Pinpoint the cell where the given text exists, returning its [X, Y] midpoint coordinate. 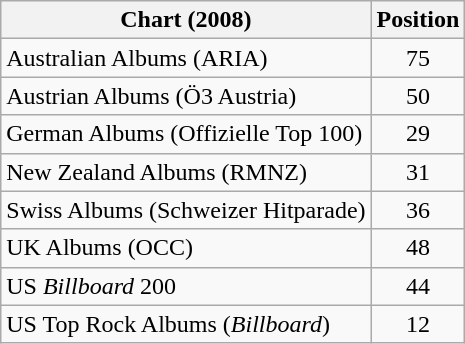
UK Albums (OCC) [186, 248]
12 [418, 324]
New Zealand Albums (RMNZ) [186, 172]
US Billboard 200 [186, 286]
50 [418, 96]
Chart (2008) [186, 20]
31 [418, 172]
Position [418, 20]
29 [418, 134]
36 [418, 210]
Austrian Albums (Ö3 Austria) [186, 96]
Swiss Albums (Schweizer Hitparade) [186, 210]
German Albums (Offizielle Top 100) [186, 134]
Australian Albums (ARIA) [186, 58]
75 [418, 58]
48 [418, 248]
US Top Rock Albums (Billboard) [186, 324]
44 [418, 286]
